From the cell containing the given text, extract its center point as [x, y] coordinate. 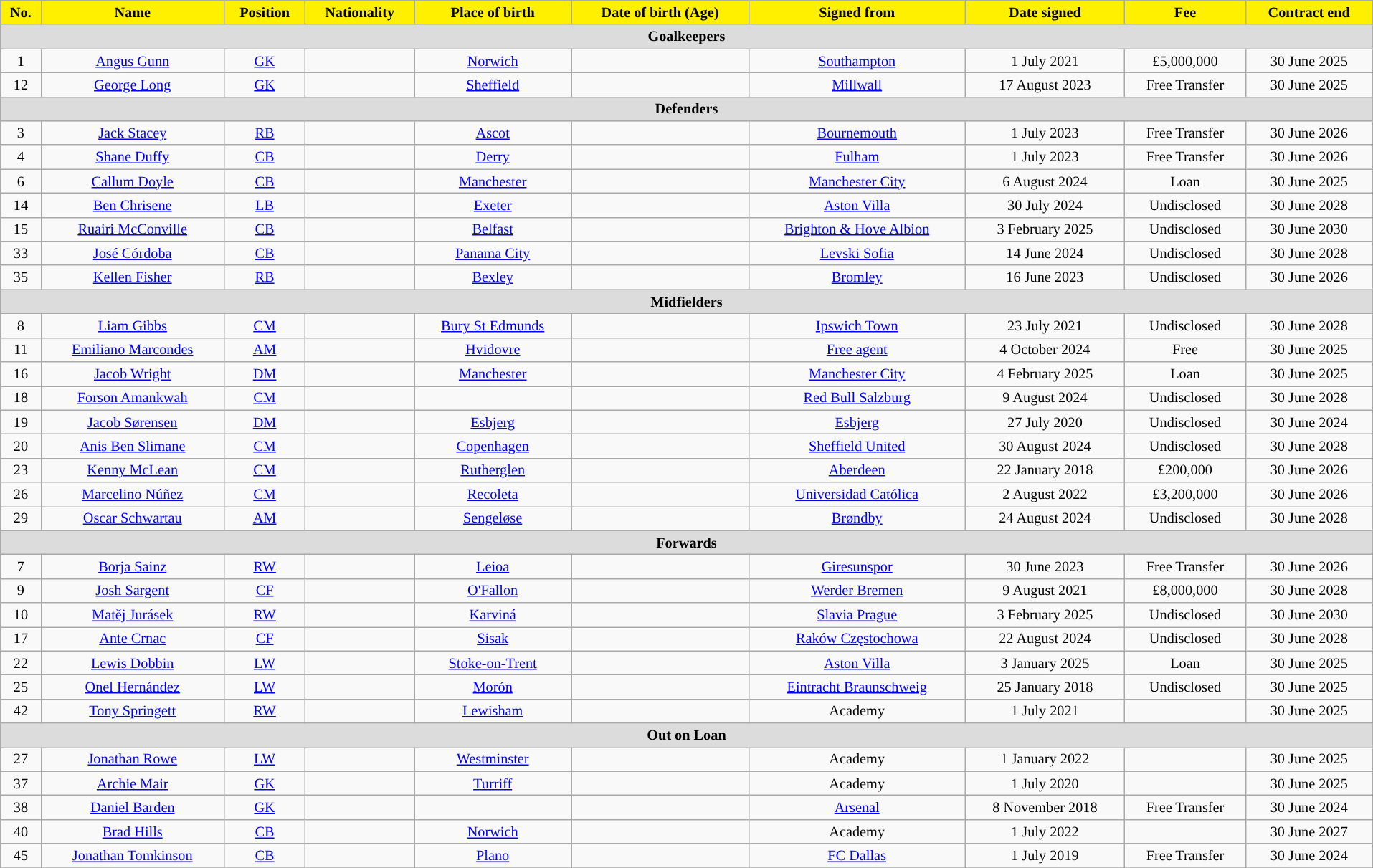
25 [21, 687]
9 [21, 591]
8 November 2018 [1045, 807]
Oscar Schwartau [132, 518]
Fulham [857, 157]
12 [21, 85]
9 August 2021 [1045, 591]
8 [21, 325]
1 July 2022 [1045, 831]
Kenny McLean [132, 470]
27 July 2020 [1045, 422]
Ipswich Town [857, 325]
25 January 2018 [1045, 687]
23 [21, 470]
4 February 2025 [1045, 373]
Fee [1186, 12]
Borja Sainz [132, 566]
Date of birth (Age) [660, 12]
Daniel Barden [132, 807]
Giresunspor [857, 566]
27 [21, 759]
42 [21, 711]
Karviná [493, 614]
18 [21, 398]
30 July 2024 [1045, 205]
Brighton & Hove Albion [857, 229]
Jacob Wright [132, 373]
£8,000,000 [1186, 591]
Place of birth [493, 12]
Ascot [493, 133]
Ruairi McConville [132, 229]
Matěj Jurásek [132, 614]
24 August 2024 [1045, 518]
Stoke-on-Trent [493, 663]
40 [21, 831]
30 June 2027 [1309, 831]
20 [21, 446]
Exeter [493, 205]
16 [21, 373]
Midfielders [687, 302]
Arsenal [857, 807]
Levski Sofia [857, 253]
Jonathan Rowe [132, 759]
4 October 2024 [1045, 350]
Callum Doyle [132, 181]
1 [21, 60]
£5,000,000 [1186, 60]
£3,200,000 [1186, 494]
Bexley [493, 277]
Ben Chrisene [132, 205]
Archie Mair [132, 783]
Bournemouth [857, 133]
14 June 2024 [1045, 253]
FC Dallas [857, 856]
Derry [493, 157]
Sheffield [493, 85]
19 [21, 422]
Copenhagen [493, 446]
30 June 2023 [1045, 566]
35 [21, 277]
Westminster [493, 759]
Tony Springett [132, 711]
Bromley [857, 277]
Brøndby [857, 518]
Ante Crnac [132, 639]
Nationality [360, 12]
Plano [493, 856]
Rutherglen [493, 470]
Panama City [493, 253]
Raków Częstochowa [857, 639]
Universidad Católica [857, 494]
38 [21, 807]
Sisak [493, 639]
Sengeløse [493, 518]
Southampton [857, 60]
Contract end [1309, 12]
45 [21, 856]
4 [21, 157]
1 January 2022 [1045, 759]
Belfast [493, 229]
22 [21, 663]
Brad Hills [132, 831]
7 [21, 566]
16 June 2023 [1045, 277]
Jack Stacey [132, 133]
3 January 2025 [1045, 663]
Werder Bremen [857, 591]
£200,000 [1186, 470]
No. [21, 12]
Anis Ben Slimane [132, 446]
Eintracht Braunschweig [857, 687]
O'Fallon [493, 591]
9 August 2024 [1045, 398]
Free agent [857, 350]
Jacob Sørensen [132, 422]
1 July 2019 [1045, 856]
22 January 2018 [1045, 470]
37 [21, 783]
Angus Gunn [132, 60]
Kellen Fisher [132, 277]
Jonathan Tomkinson [132, 856]
Recoleta [493, 494]
Name [132, 12]
Red Bull Salzburg [857, 398]
26 [21, 494]
Bury St Edmunds [493, 325]
Free [1186, 350]
1 July 2020 [1045, 783]
Hvidovre [493, 350]
Sheffield United [857, 446]
Emiliano Marcondes [132, 350]
Signed from [857, 12]
23 July 2021 [1045, 325]
6 August 2024 [1045, 181]
Onel Hernández [132, 687]
17 August 2023 [1045, 85]
Forwards [687, 543]
6 [21, 181]
Goalkeepers [687, 37]
17 [21, 639]
Morón [493, 687]
29 [21, 518]
Millwall [857, 85]
George Long [132, 85]
Aberdeen [857, 470]
30 August 2024 [1045, 446]
15 [21, 229]
Position [264, 12]
Date signed [1045, 12]
Out on Loan [687, 735]
Turriff [493, 783]
3 [21, 133]
10 [21, 614]
Forson Amankwah [132, 398]
22 August 2024 [1045, 639]
Leioa [493, 566]
Lewis Dobbin [132, 663]
LB [264, 205]
11 [21, 350]
Shane Duffy [132, 157]
Slavia Prague [857, 614]
14 [21, 205]
Defenders [687, 109]
Josh Sargent [132, 591]
2 August 2022 [1045, 494]
Marcelino Núñez [132, 494]
Liam Gibbs [132, 325]
José Córdoba [132, 253]
Lewisham [493, 711]
33 [21, 253]
